Pinpoint the cell where the given text exists, returning its (x, y) midpoint coordinate. 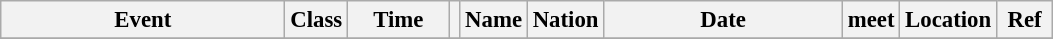
Name (494, 20)
meet (870, 20)
Time (398, 20)
Event (143, 20)
Nation (565, 20)
Ref (1024, 20)
Date (724, 20)
Class (316, 20)
Location (948, 20)
